Search for the cell housing the specified text and yield its (X, Y) center coordinate. 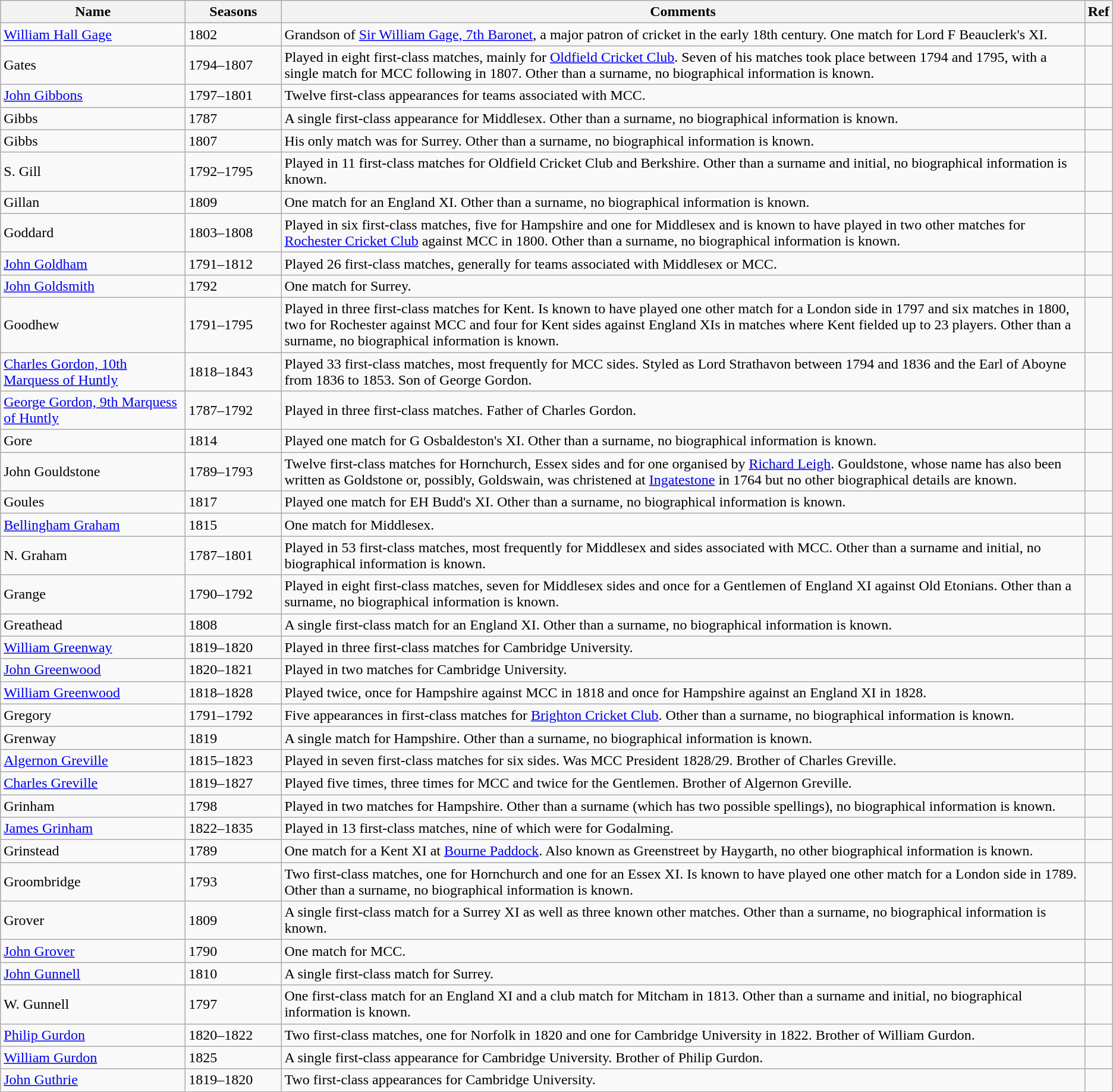
Twelve first-class appearances for teams associated with MCC. (683, 96)
1791–1795 (233, 325)
Gillan (93, 202)
1815–1823 (233, 760)
One match for an England XI. Other than a surname, no biographical information is known. (683, 202)
1787–1801 (233, 555)
1817 (233, 502)
John Greenwood (93, 670)
Five appearances in first-class matches for Brighton Cricket Club. Other than a surname, no biographical information is known. (683, 715)
William Greenway (93, 647)
Grenway (93, 738)
One match for a Kent XI at Bourne Paddock. Also known as Greenstreet by Haygarth, no other biographical information is known. (683, 851)
1789 (233, 851)
Played in 11 first-class matches for Oldfield Cricket Club and Berkshire. Other than a surname and initial, no biographical information is known. (683, 171)
1792–1795 (233, 171)
1791–1792 (233, 715)
1820–1821 (233, 670)
A single first-class appearance for Middlesex. Other than a surname, no biographical information is known. (683, 118)
Gore (93, 441)
Philip Gurdon (93, 1035)
1793 (233, 882)
1789–1793 (233, 472)
One match for Middlesex. (683, 525)
John Gibbons (93, 96)
Played in three first-class matches for Cambridge University. (683, 647)
1807 (233, 141)
1808 (233, 625)
1814 (233, 441)
1818–1843 (233, 371)
A single first-class match for an England XI. Other than a surname, no biographical information is known. (683, 625)
1787 (233, 118)
Played in two matches for Hampshire. Other than a surname (which has two possible spellings), no biographical information is known. (683, 805)
Comments (683, 12)
One first-class match for an England XI and a club match for Mitcham in 1813. Other than a surname and initial, no biographical information is known. (683, 1005)
Grinham (93, 805)
Goodhew (93, 325)
Grange (93, 594)
1815 (233, 525)
Gates (93, 65)
John Guthrie (93, 1080)
Played one match for G Osbaldeston's XI. Other than a surname, no biographical information is known. (683, 441)
1790–1792 (233, 594)
1792 (233, 286)
A single first-class appearance for Cambridge University. Brother of Philip Gurdon. (683, 1058)
Played one match for EH Budd's XI. Other than a surname, no biographical information is known. (683, 502)
1819–1827 (233, 783)
Groombridge (93, 882)
Played twice, once for Hampshire against MCC in 1818 and once for Hampshire against an England XI in 1828. (683, 693)
1798 (233, 805)
Gregory (93, 715)
One match for Surrey. (683, 286)
Name (93, 12)
Grinstead (93, 851)
One match for MCC. (683, 951)
1802 (233, 34)
Played in 13 first-class matches, nine of which were for Godalming. (683, 829)
William Gurdon (93, 1058)
1803–1808 (233, 233)
1818–1828 (233, 693)
1825 (233, 1058)
Goules (93, 502)
A single first-class match for a Surrey XI as well as three known other matches. Other than a surname, no biographical information is known. (683, 920)
N. Graham (93, 555)
Ref (1099, 12)
John Gunnell (93, 974)
Played in two matches for Cambridge University. (683, 670)
Grandson of Sir William Gage, 7th Baronet, a major patron of cricket in the early 18th century. One match for Lord F Beauclerk's XI. (683, 34)
Seasons (233, 12)
1819 (233, 738)
John Grover (93, 951)
S. Gill (93, 171)
Charles Gordon, 10th Marquess of Huntly (93, 371)
William Greenwood (93, 693)
1822–1835 (233, 829)
Played 26 first-class matches, generally for teams associated with Middlesex or MCC. (683, 263)
Charles Greville (93, 783)
Played five times, three times for MCC and twice for the Gentlemen. Brother of Algernon Greville. (683, 783)
Played in three first-class matches. Father of Charles Gordon. (683, 410)
1797–1801 (233, 96)
A single match for Hampshire. Other than a surname, no biographical information is known. (683, 738)
Algernon Greville (93, 760)
A single first-class match for Surrey. (683, 974)
Two first-class matches, one for Norfolk in 1820 and one for Cambridge University in 1822. Brother of William Gurdon. (683, 1035)
Bellingham Graham (93, 525)
His only match was for Surrey. Other than a surname, no biographical information is known. (683, 141)
John Goldsmith (93, 286)
Grover (93, 920)
John Goldham (93, 263)
George Gordon, 9th Marquess of Huntly (93, 410)
1794–1807 (233, 65)
Played in seven first-class matches for six sides. Was MCC President 1828/29. Brother of Charles Greville. (683, 760)
Greathead (93, 625)
John Gouldstone (93, 472)
Goddard (93, 233)
Two first-class appearances for Cambridge University. (683, 1080)
1791–1812 (233, 263)
1790 (233, 951)
1787–1792 (233, 410)
1810 (233, 974)
1820–1822 (233, 1035)
1797 (233, 1005)
William Hall Gage (93, 34)
James Grinham (93, 829)
W. Gunnell (93, 1005)
